From the cell containing the given text, extract its center point as [X, Y] coordinate. 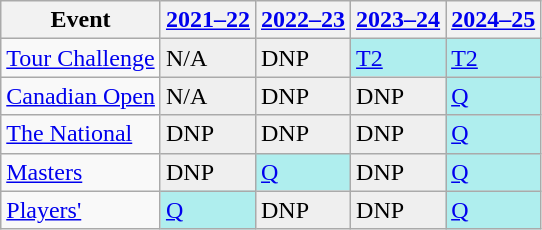
Players' [81, 210]
2021–22 [208, 20]
Canadian Open [81, 96]
Tour Challenge [81, 58]
2024–25 [494, 20]
Event [81, 20]
Masters [81, 172]
2022–23 [302, 20]
2023–24 [398, 20]
The National [81, 134]
